Return the (X, Y) coordinate for the center point of the cell that contains the specified text.  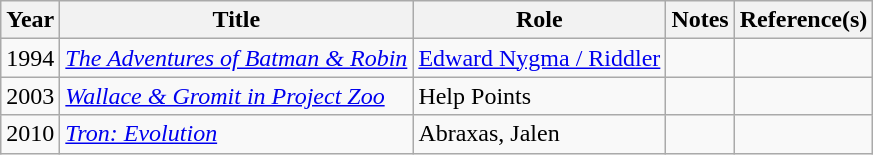
Role (540, 20)
Title (236, 20)
Abraxas, Jalen (540, 134)
The Adventures of Batman & Robin (236, 58)
1994 (30, 58)
Wallace & Gromit in Project Zoo (236, 96)
2010 (30, 134)
Edward Nygma / Riddler (540, 58)
Year (30, 20)
Tron: Evolution (236, 134)
Notes (700, 20)
2003 (30, 96)
Help Points (540, 96)
Reference(s) (804, 20)
